Return the (x, y) coordinate for the center point of the cell that contains the specified text.  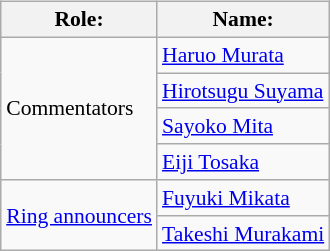
Commentators (79, 108)
Ring announcers (79, 216)
Takeshi Murakami (243, 233)
Eiji Tosaka (243, 162)
Role: (79, 20)
Hirotsugu Suyama (243, 91)
Name: (243, 20)
Haruo Murata (243, 55)
Sayoko Mita (243, 126)
Fuyuki Mikata (243, 198)
